Return (x, y) of the center of cell containing provided text 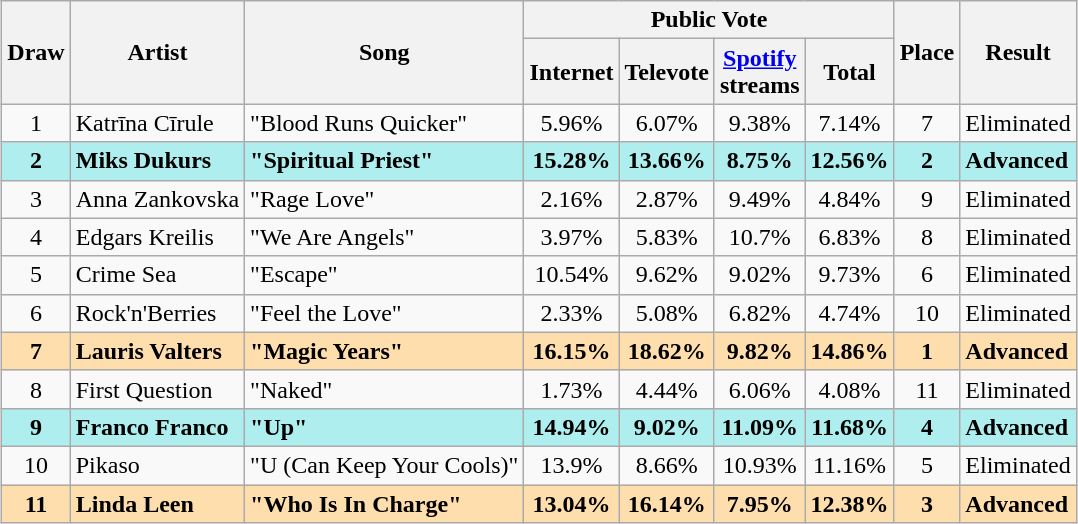
"Escape" (384, 275)
Song (384, 52)
12.38% (850, 503)
"Blood Runs Quicker" (384, 123)
4.08% (850, 389)
Franco Franco (157, 427)
6.82% (760, 313)
Miks Dukurs (157, 161)
13.9% (572, 465)
Televote (666, 72)
5.83% (666, 237)
13.04% (572, 503)
2.33% (572, 313)
11.09% (760, 427)
Result (1018, 52)
14.86% (850, 351)
Public Vote (709, 20)
5.96% (572, 123)
Rock'n'Berries (157, 313)
"Who Is In Charge" (384, 503)
12.56% (850, 161)
14.94% (572, 427)
3.97% (572, 237)
9.38% (760, 123)
16.14% (666, 503)
Artist (157, 52)
Anna Zankovska (157, 199)
4.74% (850, 313)
"Feel the Love" (384, 313)
"Naked" (384, 389)
9.49% (760, 199)
4.44% (666, 389)
1.73% (572, 389)
Crime Sea (157, 275)
Katrīna Cīrule (157, 123)
"U (Can Keep Your Cools)" (384, 465)
6.83% (850, 237)
10.54% (572, 275)
6.07% (666, 123)
10.7% (760, 237)
7.14% (850, 123)
5.08% (666, 313)
Draw (36, 52)
16.15% (572, 351)
4.84% (850, 199)
2.87% (666, 199)
15.28% (572, 161)
11.68% (850, 427)
7.95% (760, 503)
9.62% (666, 275)
"Rage Love" (384, 199)
Internet (572, 72)
Lauris Valters (157, 351)
Spotifystreams (760, 72)
"Up" (384, 427)
First Question (157, 389)
8.66% (666, 465)
Place (927, 52)
9.82% (760, 351)
6.06% (760, 389)
8.75% (760, 161)
10.93% (760, 465)
18.62% (666, 351)
2.16% (572, 199)
13.66% (666, 161)
11.16% (850, 465)
9.73% (850, 275)
"Spiritual Priest" (384, 161)
Total (850, 72)
Linda Leen (157, 503)
"Magic Years" (384, 351)
"We Are Angels" (384, 237)
Edgars Kreilis (157, 237)
Pikaso (157, 465)
